Provide the [x, y] coordinate of the cell's center where the given text is located.  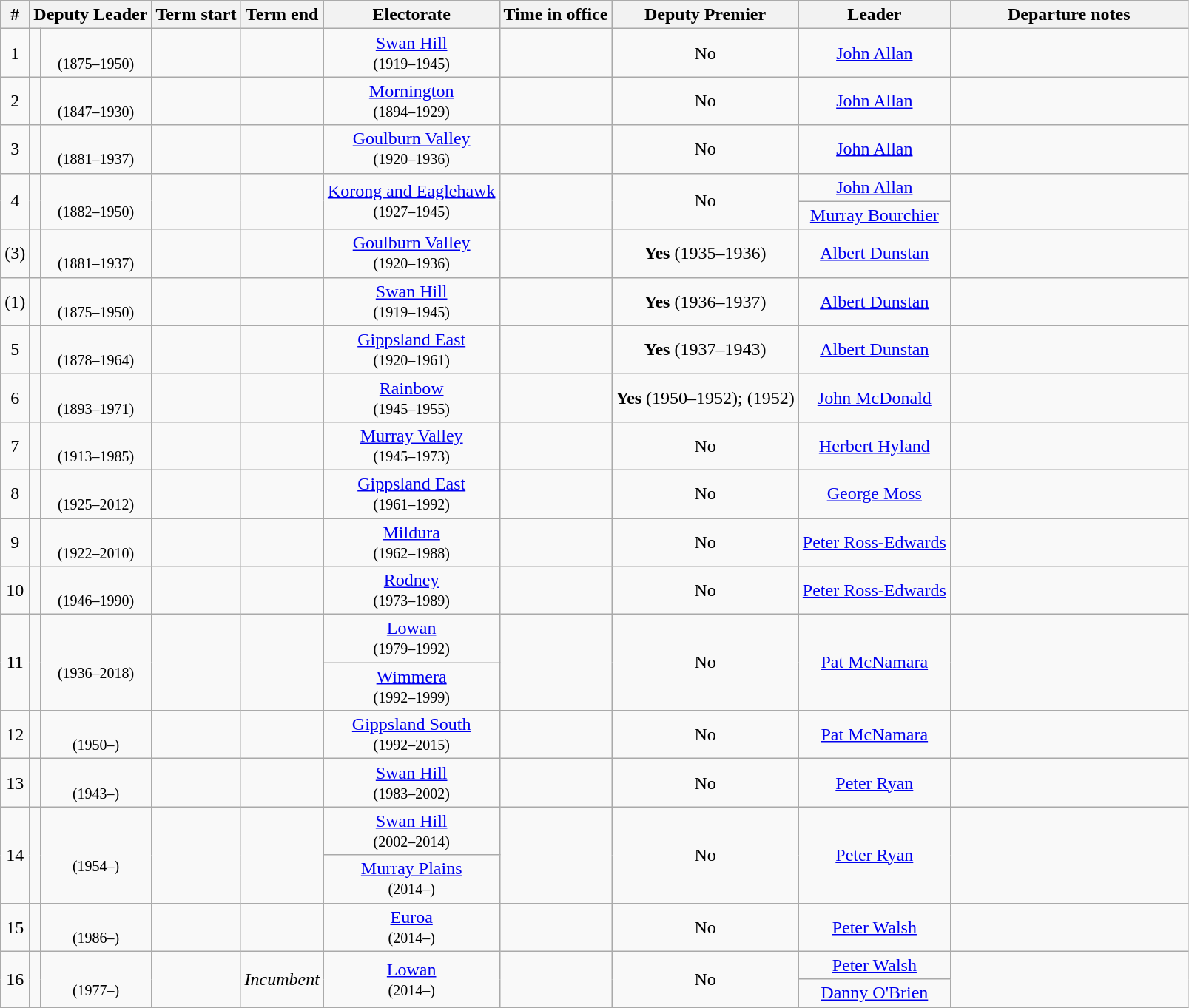
Leader [875, 15]
8 [15, 494]
4 [15, 201]
Murray Plains(2014–) [411, 879]
(1977–) [95, 979]
Deputy Leader [90, 15]
Yes (1935–1936) [705, 253]
(1943–) [95, 782]
Mildura(1962–1988) [411, 541]
13 [15, 782]
# [15, 15]
Murray Bourchier [875, 215]
Murray Valley(1945–1973) [411, 445]
15 [15, 927]
(3) [15, 253]
(1946–1990) [95, 590]
1 [15, 53]
Time in office [556, 15]
Wimmera(1992–1999) [411, 686]
Swan Hill(2002–2014) [411, 831]
George Moss [875, 494]
Mornington(1894–1929) [411, 101]
Term end [282, 15]
14 [15, 855]
Gippsland South(1992–2015) [411, 735]
Electorate [411, 15]
Danny O'Brien [875, 993]
Departure notes [1068, 15]
(1878–1964) [95, 349]
(1913–1985) [95, 445]
Swan Hill(1983–2002) [411, 782]
John McDonald [875, 398]
Lowan(2014–) [411, 979]
16 [15, 979]
Gippsland East(1961–1992) [411, 494]
Euroa(2014–) [411, 927]
Herbert Hyland [875, 445]
(1893–1971) [95, 398]
(1986–) [95, 927]
11 [15, 663]
Yes (1950–1952); (1952) [705, 398]
Rodney(1973–1989) [411, 590]
(1925–2012) [95, 494]
3 [15, 149]
Yes (1936–1937) [705, 302]
Incumbent [282, 979]
Yes (1937–1943) [705, 349]
Deputy Premier [705, 15]
(1922–2010) [95, 541]
Rainbow(1945–1955) [411, 398]
9 [15, 541]
Term start [196, 15]
(1847–1930) [95, 101]
Gippsland East(1920–1961) [411, 349]
Lowan(1979–1992) [411, 639]
2 [15, 101]
6 [15, 398]
(1936–2018) [95, 663]
12 [15, 735]
(1954–) [95, 855]
(1950–) [95, 735]
(1882–1950) [95, 201]
7 [15, 445]
(1) [15, 302]
Korong and Eaglehawk(1927–1945) [411, 201]
5 [15, 349]
10 [15, 590]
